Return (X, Y) of the center of cell containing provided text 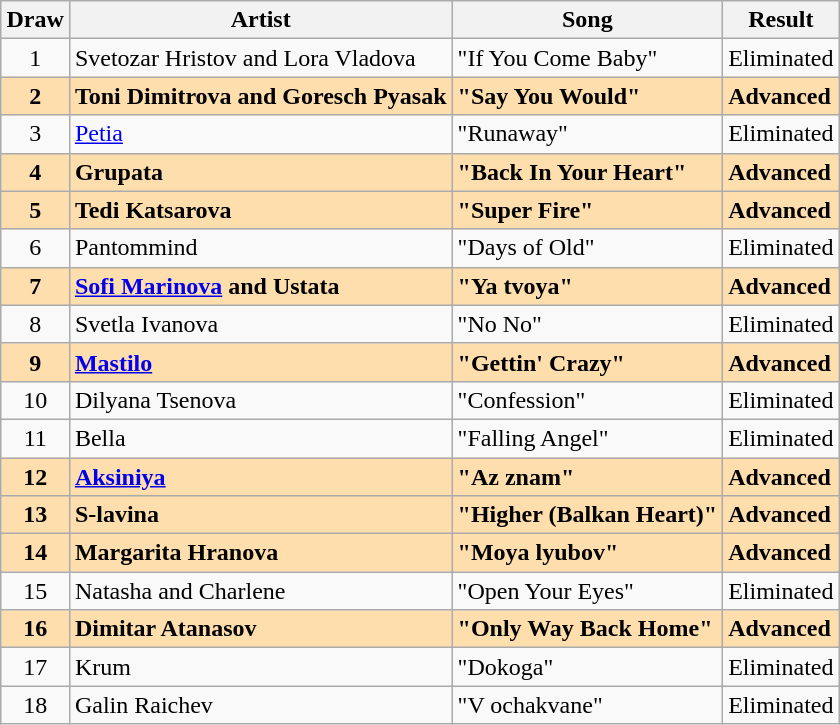
Bella (260, 438)
16 (35, 629)
"Only Way Back Home" (588, 629)
"Falling Angel" (588, 438)
"Gettin' Crazy" (588, 362)
"Super Fire" (588, 210)
2 (35, 96)
Svetozar Hristov and Lora Vladova (260, 58)
5 (35, 210)
18 (35, 705)
Sofi Marinova and Ustata (260, 286)
"Days of Old" (588, 248)
"Higher (Balkan Heart)" (588, 515)
"V ochakvane" (588, 705)
1 (35, 58)
Mastilo (260, 362)
"Open Your Eyes" (588, 591)
Natasha and Charlene (260, 591)
"Say You Would" (588, 96)
11 (35, 438)
6 (35, 248)
Dilyana Tsenova (260, 400)
Grupata (260, 172)
Artist (260, 20)
4 (35, 172)
17 (35, 667)
Toni Dimitrova and Goresch Pyasak (260, 96)
"Moya lyubov" (588, 553)
15 (35, 591)
3 (35, 134)
10 (35, 400)
Aksiniya (260, 477)
Draw (35, 20)
Tedi Katsarova (260, 210)
"Runaway" (588, 134)
Petia (260, 134)
"Az znam" (588, 477)
8 (35, 324)
7 (35, 286)
"No No" (588, 324)
Result (781, 20)
"Confession" (588, 400)
Pantommind (260, 248)
Margarita Hranova (260, 553)
Dimitar Atanasov (260, 629)
Svetla Ivanova (260, 324)
14 (35, 553)
"Back In Your Heart" (588, 172)
"Ya tvoya" (588, 286)
"If You Come Baby" (588, 58)
Galin Raichev (260, 705)
S-lavina (260, 515)
"Dokoga" (588, 667)
13 (35, 515)
Krum (260, 667)
9 (35, 362)
Song (588, 20)
12 (35, 477)
